For the text-containing cell, return its midpoint in (X, Y) coordinate format. 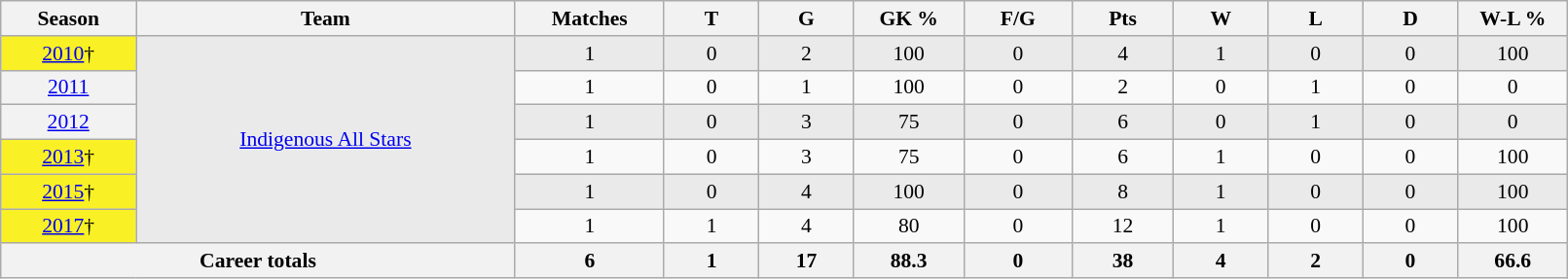
8 (1122, 192)
W (1221, 18)
80 (909, 227)
12 (1122, 227)
2015† (68, 192)
GK % (909, 18)
2012 (68, 122)
2013† (68, 157)
17 (806, 262)
Pts (1122, 18)
Career totals (258, 262)
F/G (1018, 18)
G (806, 18)
L (1316, 18)
2010† (68, 53)
66.6 (1513, 262)
Indigenous All Stars (326, 140)
D (1409, 18)
Matches (590, 18)
38 (1122, 262)
T (711, 18)
88.3 (909, 262)
W-L % (1513, 18)
Team (326, 18)
2011 (68, 87)
Season (68, 18)
2017† (68, 227)
